Scan for the cell matching the given text and deliver its (X, Y) coordinate at center. 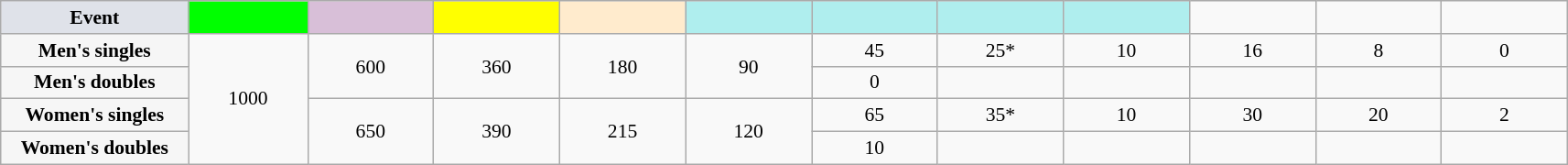
25* (1000, 50)
45 (874, 50)
Event (95, 17)
16 (1252, 50)
360 (497, 66)
2 (1505, 115)
35* (1000, 115)
30 (1252, 115)
390 (497, 132)
215 (622, 132)
Women's singles (95, 115)
20 (1379, 115)
1000 (248, 99)
600 (371, 66)
650 (371, 132)
180 (622, 66)
Men's singles (95, 50)
65 (874, 115)
Men's doubles (95, 82)
120 (749, 132)
90 (749, 66)
8 (1379, 50)
Women's doubles (95, 148)
